Provide the (X, Y) coordinate of the cell's center where the given text is located.  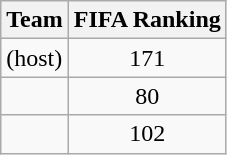
(host) (35, 58)
171 (147, 58)
FIFA Ranking (147, 20)
102 (147, 134)
Team (35, 20)
80 (147, 96)
